Return [x, y] of the center of cell containing provided text 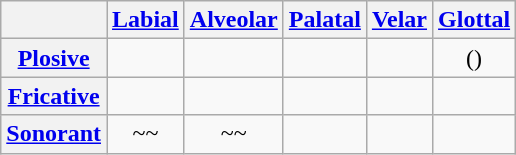
Alveolar [234, 20]
Palatal [324, 20]
Fricative [54, 96]
Velar [399, 20]
Sonorant [54, 134]
Labial [145, 20]
Plosive [54, 58]
() [474, 58]
Glottal [474, 20]
